Extract the (X, Y) coordinate from the center of the cell holding the provided text.  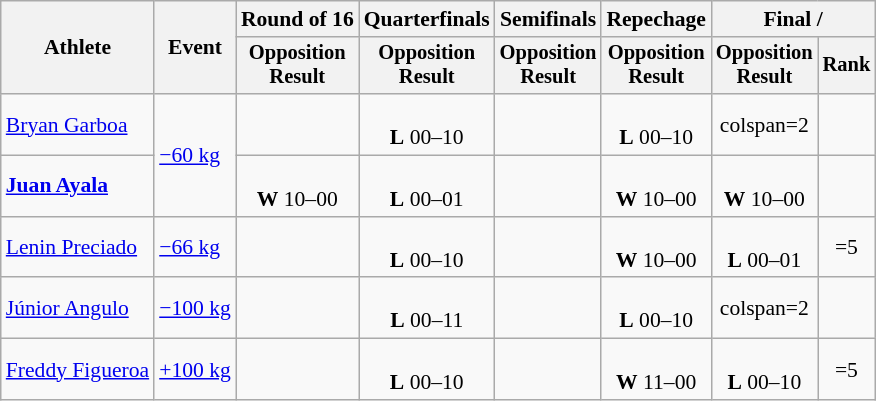
Freddy Figueroa (78, 370)
Event (195, 48)
L 00–11 (427, 308)
Athlete (78, 48)
Final / (793, 19)
−66 kg (195, 248)
Júnior Angulo (78, 308)
Bryan Garboa (78, 124)
Quarterfinals (427, 19)
Round of 16 (298, 19)
−60 kg (195, 155)
+100 kg (195, 370)
−100 kg (195, 308)
Semifinals (548, 19)
Juan Ayala (78, 186)
Repechage (656, 19)
Rank (847, 66)
W 11–00 (656, 370)
Lenin Preciado (78, 248)
